Pinpoint the cell where the given text exists, returning its (x, y) midpoint coordinate. 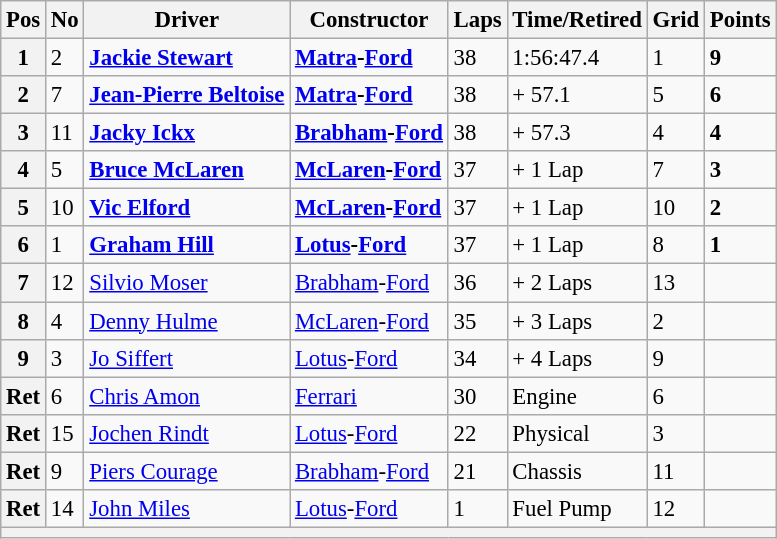
Piers Courage (187, 471)
34 (478, 358)
Points (740, 20)
1:56:47.4 (577, 58)
Time/Retired (577, 20)
Fuel Pump (577, 509)
+ 57.1 (577, 95)
Physical (577, 433)
+ 2 Laps (577, 283)
+ 3 Laps (577, 321)
Constructor (370, 20)
13 (676, 283)
Jo Siffert (187, 358)
35 (478, 321)
22 (478, 433)
Jackie Stewart (187, 58)
Jacky Ickx (187, 133)
Chassis (577, 471)
Engine (577, 396)
Chris Amon (187, 396)
Graham Hill (187, 245)
36 (478, 283)
Ferrari (370, 396)
Laps (478, 20)
15 (65, 433)
Vic Elford (187, 208)
14 (65, 509)
Pos (24, 20)
John Miles (187, 509)
No (65, 20)
Driver (187, 20)
Grid (676, 20)
+ 4 Laps (577, 358)
Jochen Rindt (187, 433)
30 (478, 396)
Silvio Moser (187, 283)
Bruce McLaren (187, 170)
+ 57.3 (577, 133)
21 (478, 471)
Denny Hulme (187, 321)
Jean-Pierre Beltoise (187, 95)
